Detect which cell encompasses the target text, then output its (x, y) center coordinate. 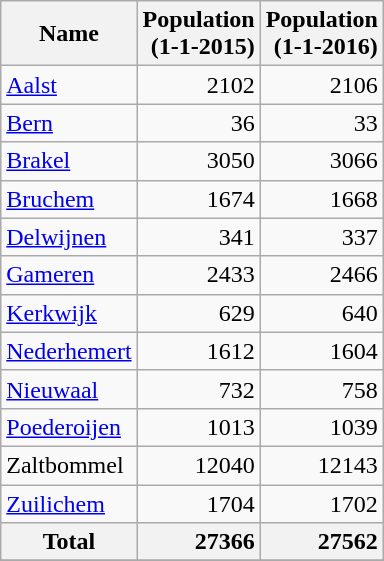
12143 (322, 465)
Poederoijen (69, 427)
1039 (322, 427)
Population(1-1-2015) (198, 34)
1674 (198, 199)
629 (198, 313)
2102 (198, 85)
732 (198, 389)
36 (198, 123)
1604 (322, 351)
Population(1-1-2016) (322, 34)
337 (322, 237)
Bern (69, 123)
Zuilichem (69, 503)
Delwijnen (69, 237)
Gameren (69, 275)
Nieuwaal (69, 389)
341 (198, 237)
1702 (322, 503)
33 (322, 123)
Aalst (69, 85)
1013 (198, 427)
758 (322, 389)
2466 (322, 275)
Bruchem (69, 199)
Kerkwijk (69, 313)
3066 (322, 161)
1704 (198, 503)
27562 (322, 542)
Zaltbommel (69, 465)
2433 (198, 275)
Nederhemert (69, 351)
Brakel (69, 161)
12040 (198, 465)
Total (69, 542)
2106 (322, 85)
1668 (322, 199)
640 (322, 313)
27366 (198, 542)
Name (69, 34)
1612 (198, 351)
3050 (198, 161)
